Search for the cell housing the specified text and yield its [X, Y] center coordinate. 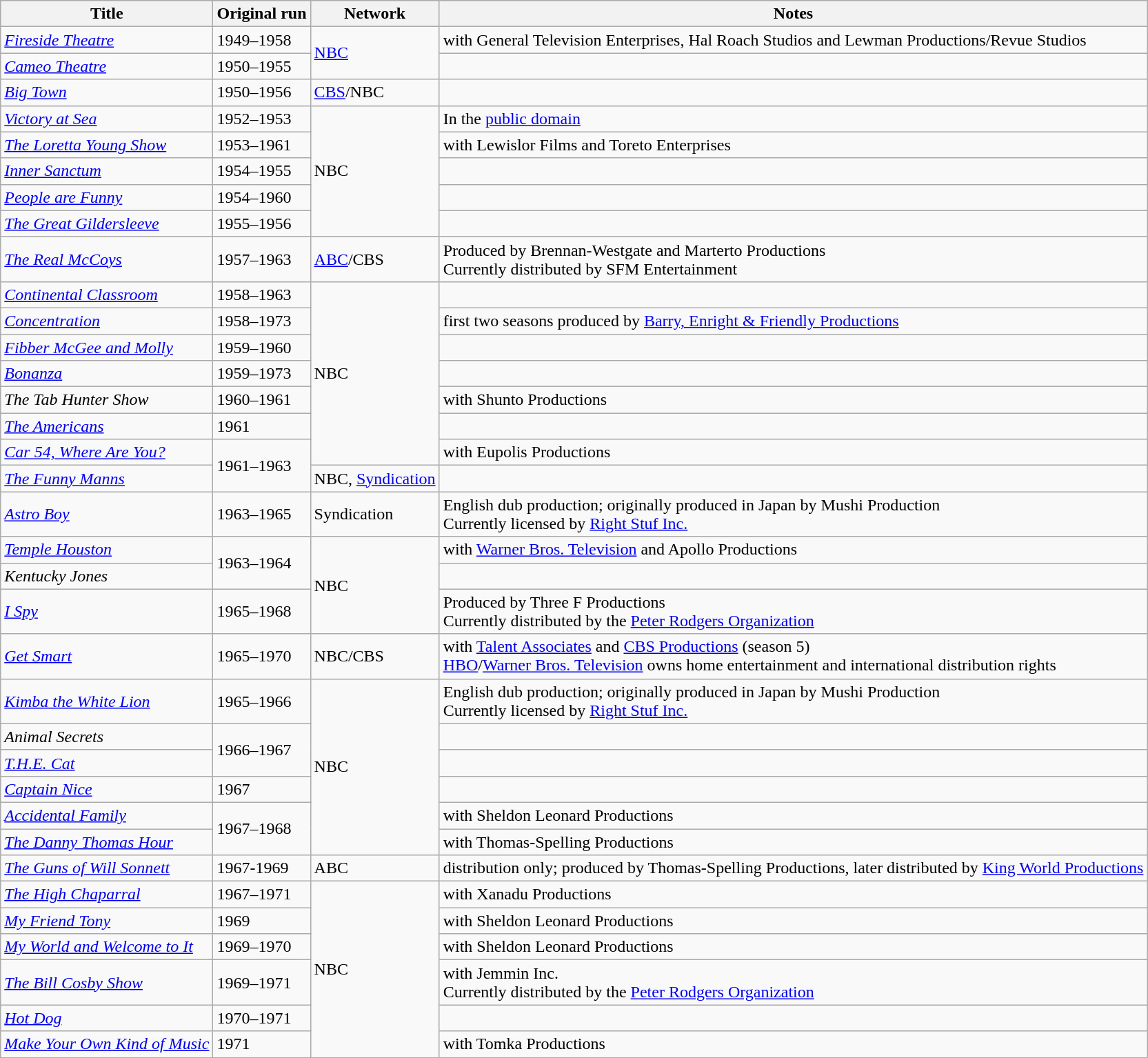
with Eupolis Productions [793, 452]
English dub production; originally produced in Japan by Mushi ProductionCurrently licensed by Right Stuf Inc. [793, 515]
Title [107, 14]
1949–1958 [262, 40]
1967–1971 [262, 895]
with Warner Bros. Television and Apollo Productions [793, 550]
1957–1963 [262, 259]
Network [375, 14]
Fireside Theatre [107, 40]
The Guns of Will Sonnett [107, 868]
Produced by Three F ProductionsCurrently distributed by the Peter Rodgers Organization [793, 611]
1967 [262, 789]
My World and Welcome to It [107, 947]
Produced by Brennan-Westgate and Marterto ProductionsCurrently distributed by SFM Entertainment [793, 259]
1965–1968 [262, 611]
Kentucky Jones [107, 576]
with Shunto Productions [793, 400]
1950–1955 [262, 66]
Concentration [107, 321]
with Lewislor Films and Toreto Enterprises [793, 145]
Make Your Own Kind of Music [107, 1044]
1958–1963 [262, 295]
with Tomka Productions [793, 1044]
The Americans [107, 426]
Accidental Family [107, 815]
1955–1956 [262, 223]
Inner Sanctum [107, 171]
1961 [262, 426]
1961–1963 [262, 466]
The High Chaparral [107, 895]
NBC, Syndication [375, 479]
Continental Classroom [107, 295]
English dub production; originally produced in Japan by Mushi Production Currently licensed by Right Stuf Inc. [793, 701]
1959–1973 [262, 374]
1969 [262, 921]
1965–1966 [262, 701]
Hot Dog [107, 1018]
My Friend Tony [107, 921]
CBS/NBC [375, 92]
ABC [375, 868]
The Danny Thomas Hour [107, 842]
Fibber McGee and Molly [107, 347]
1954–1960 [262, 197]
Victory at Sea [107, 119]
1954–1955 [262, 171]
The Real McCoys [107, 259]
1950–1956 [262, 92]
The Great Gildersleeve [107, 223]
Cameo Theatre [107, 66]
1970–1971 [262, 1018]
1969–1971 [262, 982]
1952–1953 [262, 119]
1971 [262, 1044]
People are Funny [107, 197]
1960–1961 [262, 400]
NBC/CBS [375, 657]
1967-1969 [262, 868]
Big Town [107, 92]
In the public domain [793, 119]
Original run [262, 14]
Notes [793, 14]
with Jemmin Inc.Currently distributed by the Peter Rodgers Organization [793, 982]
Car 54, Where Are You? [107, 452]
with Xanadu Productions [793, 895]
with Thomas-Spelling Productions [793, 842]
T.H.E. Cat [107, 763]
1963–1964 [262, 563]
1965–1970 [262, 657]
1967–1968 [262, 828]
ABC/CBS [375, 259]
Captain Nice [107, 789]
Syndication [375, 515]
with Talent Associates and CBS Productions (season 5)HBO/Warner Bros. Television owns home entertainment and international distribution rights [793, 657]
1958–1973 [262, 321]
The Bill Cosby Show [107, 982]
The Loretta Young Show [107, 145]
distribution only; produced by Thomas-Spelling Productions, later distributed by King World Productions [793, 868]
Astro Boy [107, 515]
1969–1970 [262, 947]
The Funny Manns [107, 479]
Animal Secrets [107, 737]
Temple Houston [107, 550]
Get Smart [107, 657]
with General Television Enterprises, Hal Roach Studios and Lewman Productions/Revue Studios [793, 40]
1953–1961 [262, 145]
1966–1967 [262, 750]
1963–1965 [262, 515]
Bonanza [107, 374]
I Spy [107, 611]
Kimba the White Lion [107, 701]
1959–1960 [262, 347]
The Tab Hunter Show [107, 400]
first two seasons produced by Barry, Enright & Friendly Productions [793, 321]
